Detect which cell encompasses the target text, then output its [X, Y] center coordinate. 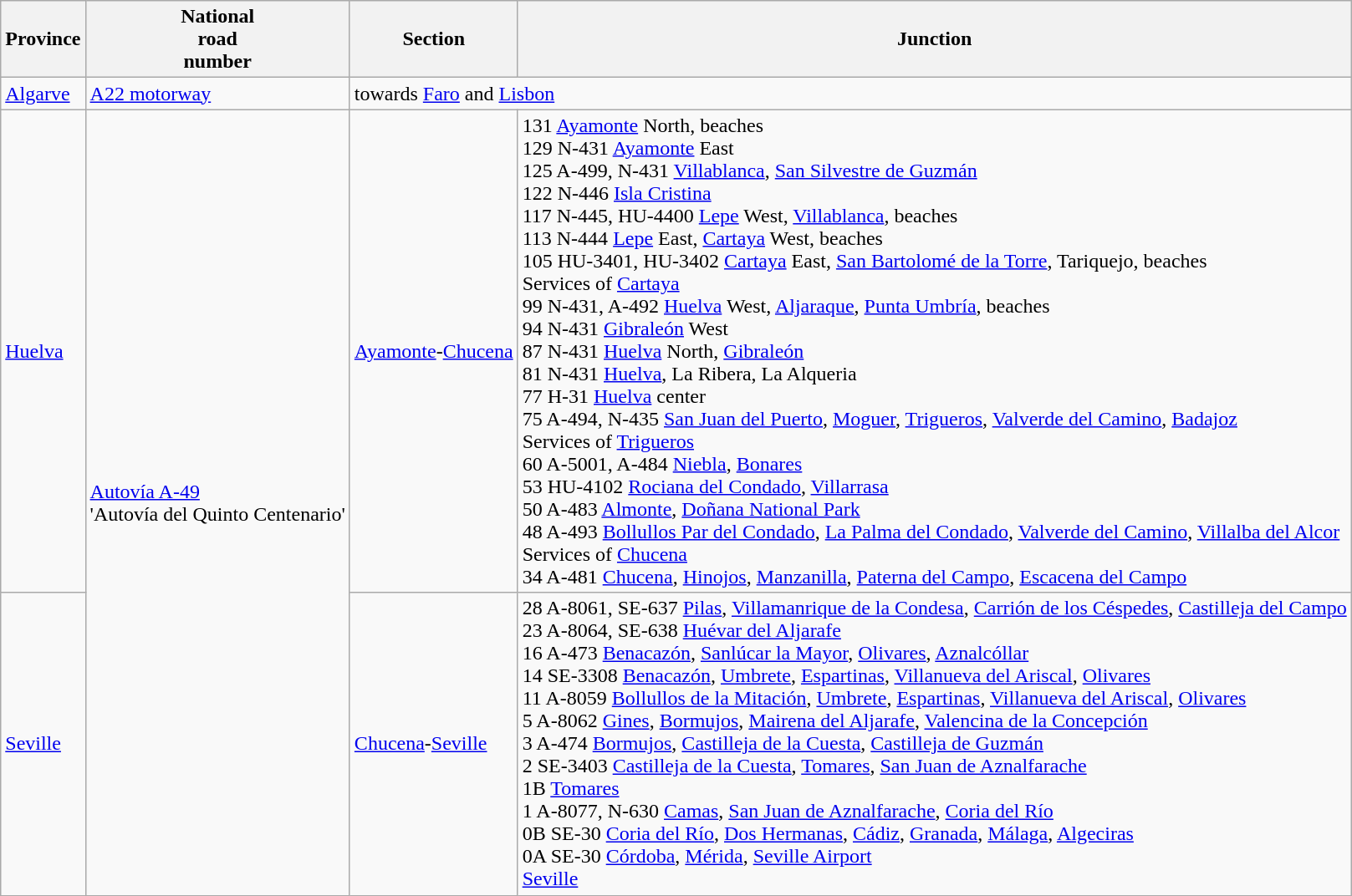
Huelva [43, 351]
Seville [43, 744]
Ayamonte-Chucena [433, 351]
Autovía A-49'Autovía del Quinto Centenario' [217, 502]
Nationalroadnumber [217, 39]
Chucena-Seville [433, 744]
Section [433, 39]
Province [43, 39]
Junction [935, 39]
towards Faro and Lisbon [850, 94]
Algarve [43, 94]
A22 motorway [217, 94]
